Locate the cell with the specified text and output its [x, y] center coordinate. 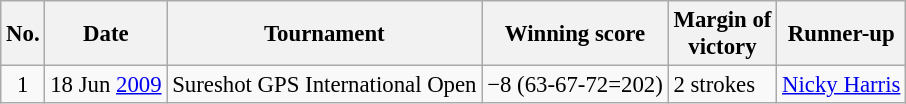
Sureshot GPS International Open [324, 85]
Margin ofvictory [722, 34]
Date [106, 34]
No. [23, 34]
18 Jun 2009 [106, 85]
Tournament [324, 34]
−8 (63-67-72=202) [575, 85]
2 strokes [722, 85]
1 [23, 85]
Runner-up [842, 34]
Nicky Harris [842, 85]
Winning score [575, 34]
